Search for the cell housing the specified text and yield its (X, Y) center coordinate. 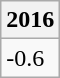
-0.6 (30, 58)
2016 (30, 20)
